Extract the [x, y] coordinate from the center of the cell holding the provided text.  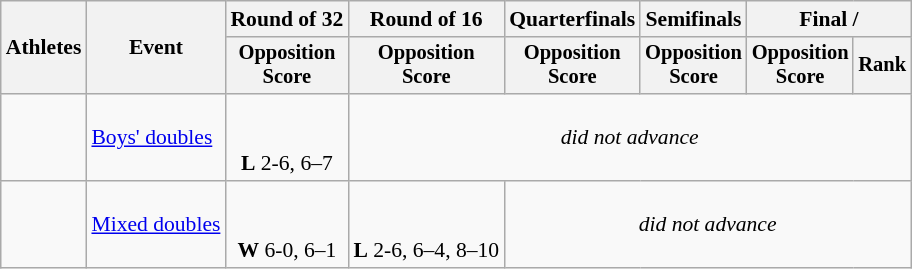
L 2-6, 6–4, 8–10 [426, 224]
Boys' doubles [156, 138]
L 2-6, 6–7 [286, 138]
W 6-0, 6–1 [286, 224]
Rank [882, 66]
Athletes [44, 48]
Round of 16 [426, 19]
Event [156, 48]
Semifinals [694, 19]
Round of 32 [286, 19]
Final / [829, 19]
Quarterfinals [572, 19]
Mixed doubles [156, 224]
